Extract the [X, Y] coordinate from the center of the cell holding the provided text.  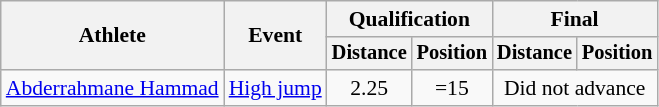
Final [574, 19]
Athlete [112, 36]
Did not advance [574, 88]
Qualification [410, 19]
2.25 [370, 88]
=15 [452, 88]
Abderrahmane Hammad [112, 88]
Event [276, 36]
High jump [276, 88]
